Provide the (X, Y) coordinate of the cell's center where the given text is located.  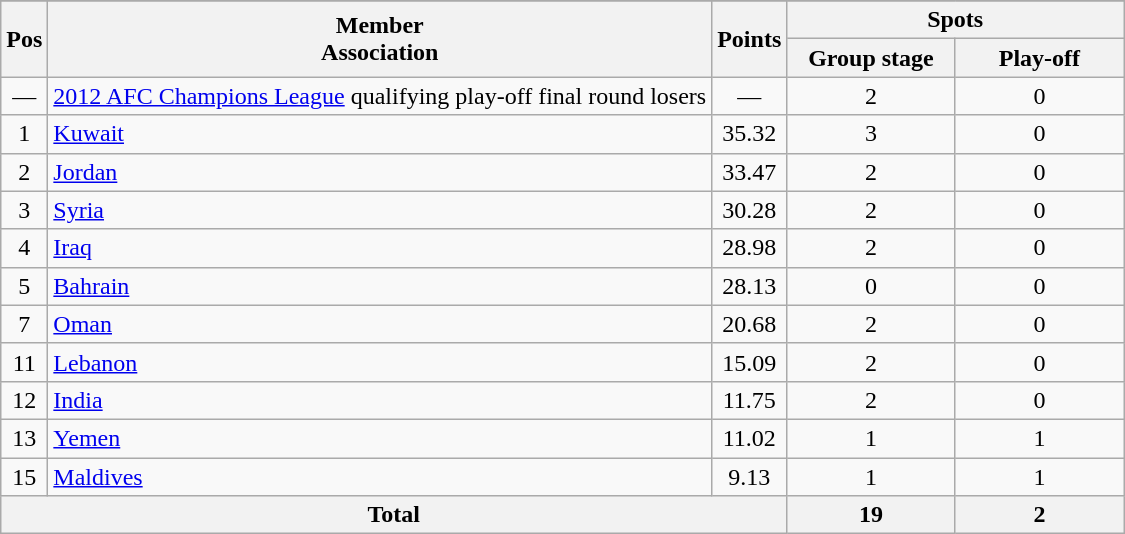
Yemen (380, 438)
11.75 (750, 400)
4 (24, 248)
9.13 (750, 477)
11 (24, 362)
35.32 (750, 134)
19 (871, 515)
Group stage (871, 58)
MemberAssociation (380, 39)
20.68 (750, 324)
Bahrain (380, 286)
Oman (380, 324)
12 (24, 400)
28.98 (750, 248)
Iraq (380, 248)
28.13 (750, 286)
Spots (956, 20)
33.47 (750, 172)
Pos (24, 39)
7 (24, 324)
5 (24, 286)
Total (394, 515)
Lebanon (380, 362)
Play-off (1039, 58)
Maldives (380, 477)
Kuwait (380, 134)
India (380, 400)
15 (24, 477)
Jordan (380, 172)
15.09 (750, 362)
30.28 (750, 210)
13 (24, 438)
11.02 (750, 438)
Syria (380, 210)
Points (750, 39)
2012 AFC Champions League qualifying play-off final round losers (380, 96)
